Extract the (x, y) coordinate from the center of the cell holding the provided text.  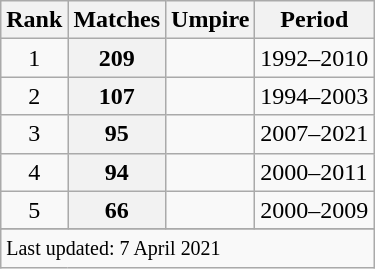
Matches (117, 20)
66 (117, 210)
2 (34, 96)
1992–2010 (314, 58)
2000–2011 (314, 172)
Period (314, 20)
Rank (34, 20)
Umpire (210, 20)
1994–2003 (314, 96)
107 (117, 96)
1 (34, 58)
95 (117, 134)
Last updated: 7 April 2021 (188, 248)
3 (34, 134)
2000–2009 (314, 210)
5 (34, 210)
94 (117, 172)
209 (117, 58)
2007–2021 (314, 134)
4 (34, 172)
